Pinpoint the cell where the given text exists, returning its [X, Y] midpoint coordinate. 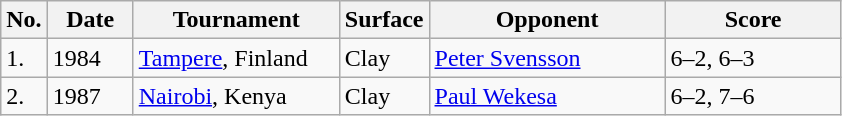
6–2, 7–6 [753, 96]
1. [24, 58]
1984 [90, 58]
Tampere, Finland [236, 58]
Date [90, 20]
Peter Svensson [547, 58]
Tournament [236, 20]
Opponent [547, 20]
Nairobi, Kenya [236, 96]
6–2, 6–3 [753, 58]
2. [24, 96]
No. [24, 20]
Surface [384, 20]
1987 [90, 96]
Paul Wekesa [547, 96]
Score [753, 20]
